For the text-containing cell, return its midpoint in [x, y] coordinate format. 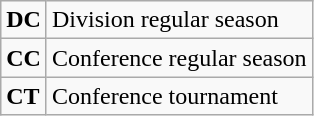
Conference tournament [179, 96]
CC [24, 58]
Division regular season [179, 20]
CT [24, 96]
Conference regular season [179, 58]
DC [24, 20]
